Return (x, y) of the center of cell containing provided text 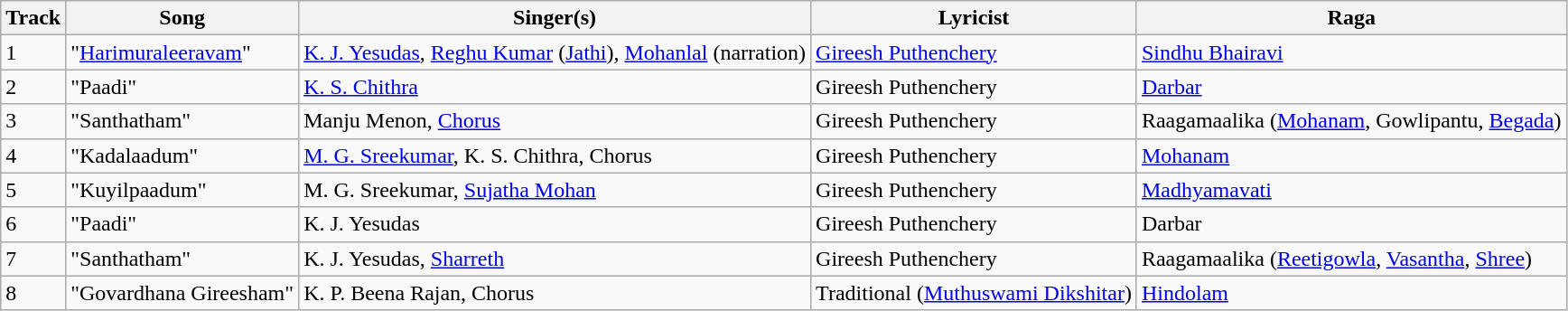
"Govardhana Gireesham" (182, 293)
7 (33, 259)
Singer(s) (555, 18)
Raga (1351, 18)
2 (33, 87)
M. G. Sreekumar, K. S. Chithra, Chorus (555, 155)
K. P. Beena Rajan, Chorus (555, 293)
6 (33, 224)
Madhyamavati (1351, 190)
Raagamaalika (Mohanam, Gowlipantu, Begada) (1351, 121)
K. S. Chithra (555, 87)
Mohanam (1351, 155)
M. G. Sreekumar, Sujatha Mohan (555, 190)
1 (33, 52)
Sindhu Bhairavi (1351, 52)
Hindolam (1351, 293)
Track (33, 18)
Raagamaalika (Reetigowla, Vasantha, Shree) (1351, 259)
K. J. Yesudas (555, 224)
K. J. Yesudas, Sharreth (555, 259)
3 (33, 121)
Manju Menon, Chorus (555, 121)
K. J. Yesudas, Reghu Kumar (Jathi), Mohanlal (narration) (555, 52)
"Kadalaadum" (182, 155)
"Harimuraleeravam" (182, 52)
Traditional (Muthuswami Dikshitar) (974, 293)
Lyricist (974, 18)
5 (33, 190)
8 (33, 293)
Song (182, 18)
4 (33, 155)
"Kuyilpaadum" (182, 190)
